Detect which cell encompasses the target text, then output its [x, y] center coordinate. 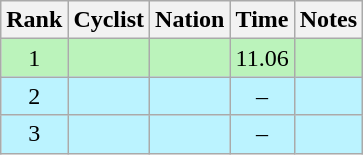
Rank [34, 20]
Notes [328, 20]
1 [34, 58]
2 [34, 96]
11.06 [262, 58]
Nation [190, 20]
Time [262, 20]
Cyclist [109, 20]
3 [34, 134]
